Locate the cell with the specified text and output its (X, Y) center coordinate. 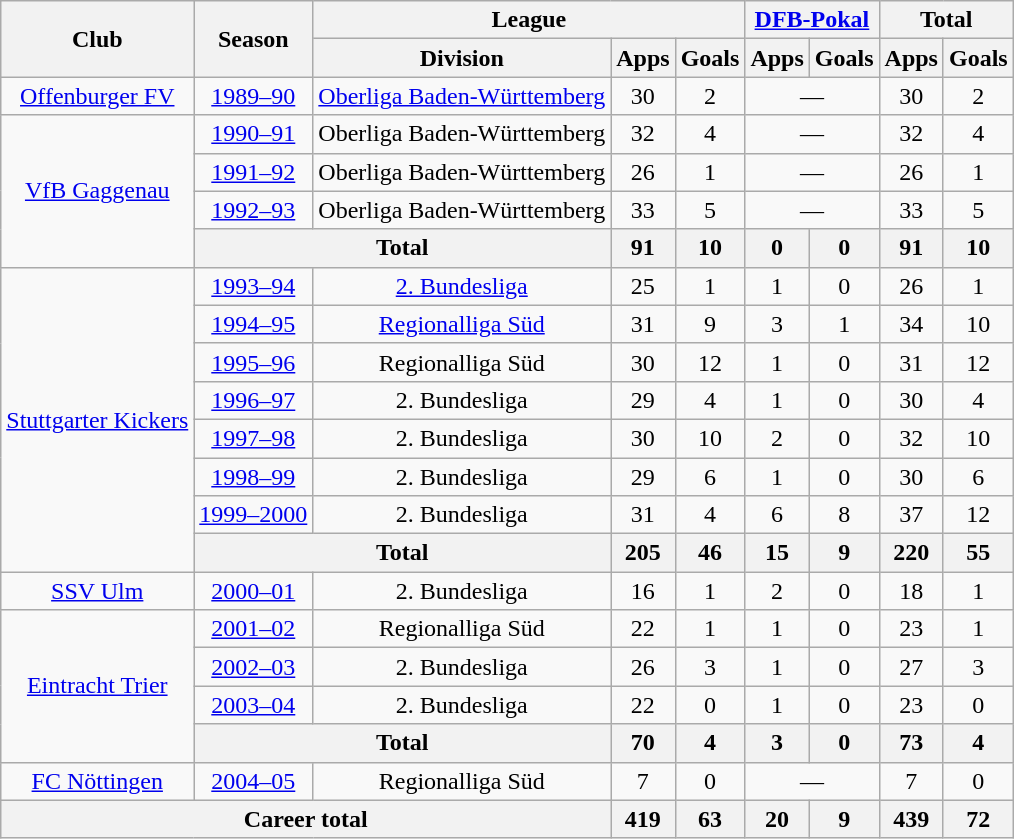
Eintracht Trier (98, 686)
Club (98, 39)
16 (643, 591)
1992–93 (254, 210)
1995–96 (254, 362)
55 (978, 553)
Career total (306, 819)
1993–94 (254, 286)
2002–03 (254, 667)
1990–91 (254, 134)
73 (911, 743)
439 (911, 819)
72 (978, 819)
1994–95 (254, 324)
34 (911, 324)
220 (911, 553)
205 (643, 553)
Division (462, 58)
2001–02 (254, 629)
FC Nöttingen (98, 781)
2003–04 (254, 705)
419 (643, 819)
1996–97 (254, 400)
46 (710, 553)
Season (254, 39)
DFB-Pokal (812, 20)
2004–05 (254, 781)
1998–99 (254, 477)
70 (643, 743)
League (529, 20)
VfB Gaggenau (98, 191)
1997–98 (254, 438)
18 (911, 591)
8 (844, 515)
37 (911, 515)
1991–92 (254, 172)
1989–90 (254, 96)
63 (710, 819)
27 (911, 667)
SSV Ulm (98, 591)
15 (777, 553)
Offenburger FV (98, 96)
2000–01 (254, 591)
20 (777, 819)
25 (643, 286)
Stuttgarter Kickers (98, 419)
1999–2000 (254, 515)
